Output the (x, y) coordinate of the center of the cell containing the given text.  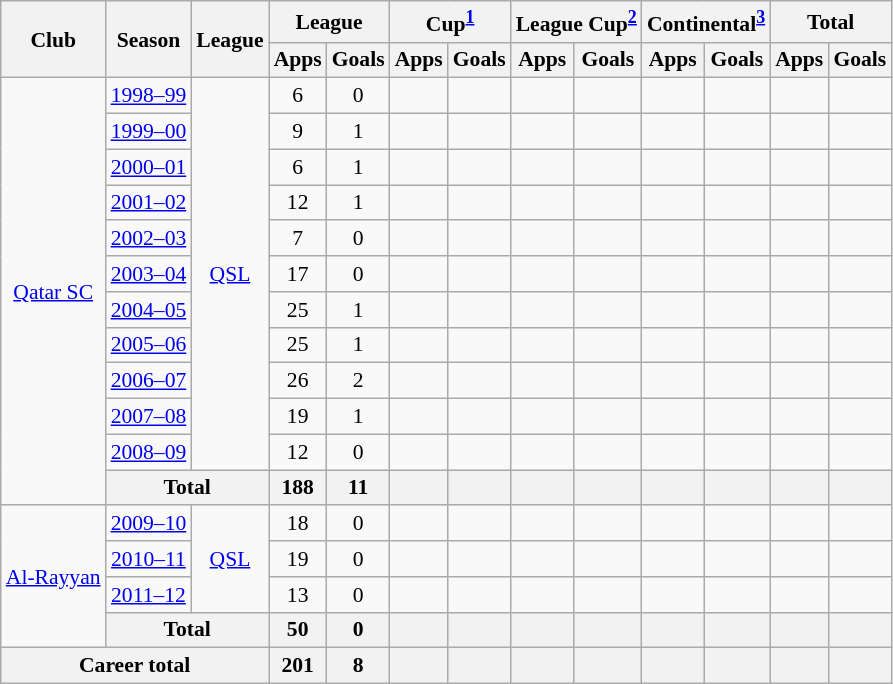
2001–02 (149, 203)
2009–10 (149, 524)
2010–11 (149, 559)
18 (298, 524)
201 (298, 666)
11 (358, 488)
2004–05 (149, 310)
2007–08 (149, 417)
Cup1 (450, 22)
1998–99 (149, 96)
9 (298, 132)
188 (298, 488)
League Cup2 (576, 22)
50 (298, 630)
17 (298, 274)
Club (54, 40)
2011–12 (149, 595)
2 (358, 381)
2000–01 (149, 167)
2005–06 (149, 345)
26 (298, 381)
2002–03 (149, 239)
7 (298, 239)
8 (358, 666)
Continental3 (706, 22)
13 (298, 595)
1999–00 (149, 132)
Al-Rayyan (54, 577)
2003–04 (149, 274)
Career total (135, 666)
2008–09 (149, 452)
2006–07 (149, 381)
Season (149, 40)
Qatar SC (54, 292)
